Capture the cell that displays the provided text and extract its [x, y] central coordinate. 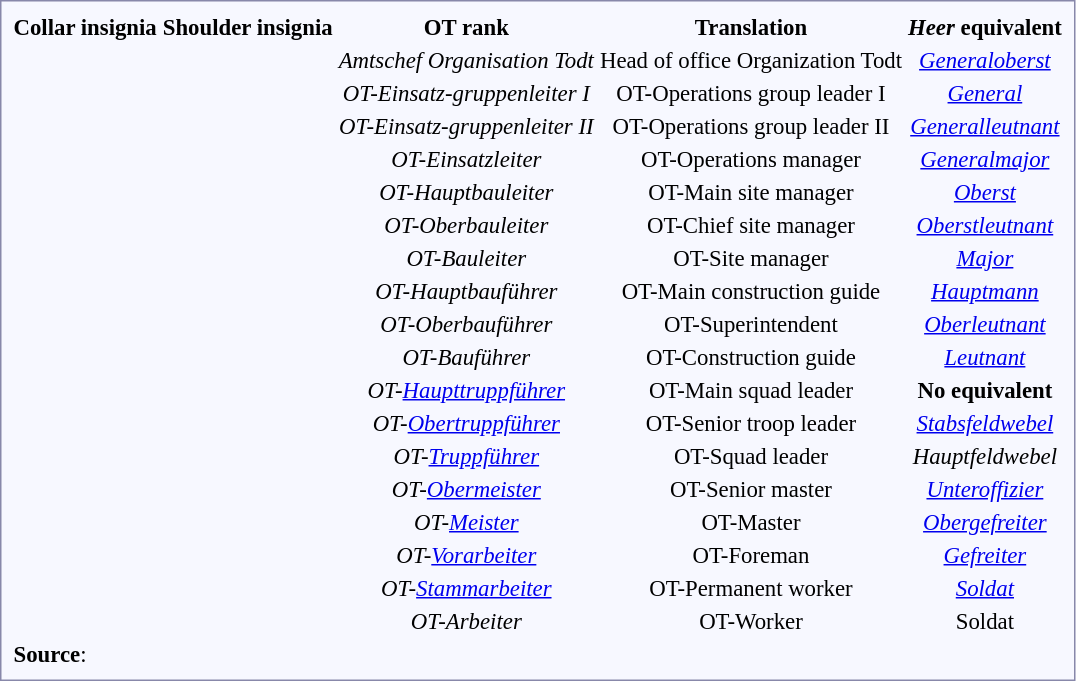
OT-Vorarbeiter [466, 555]
OT-Hauptbauführer [466, 291]
OT-Operations manager [750, 159]
OT-Haupttruppführer [466, 390]
OT-Superintendent [750, 324]
OT-Oberbauführer [466, 324]
OT-Einsatz-gruppenleiter I [466, 93]
OT-Einsatzleiter [466, 159]
Major [984, 258]
OT-Hauptbauleiter [466, 192]
OT-Master [750, 522]
OT-Main construction guide [750, 291]
OT-Truppführer [466, 456]
OT-Bauführer [466, 357]
OT-Obertruppführer [466, 423]
Oberleutnant [984, 324]
Obergefreiter [984, 522]
Generalleutnant [984, 126]
OT-Site manager [750, 258]
Oberst [984, 192]
OT-Operations group leader I [750, 93]
Hauptmann [984, 291]
OT-Obermeister [466, 489]
Source: [173, 654]
OT-Foreman [750, 555]
OT-Operations group leader II [750, 126]
OT-Construction guide [750, 357]
Unteroffizier [984, 489]
Amtschef Organisation Todt [466, 60]
OT-Permanent worker [750, 588]
Hauptfeldwebel [984, 456]
Gefreiter [984, 555]
OT-Chief site manager [750, 225]
OT-Main squad leader [750, 390]
General [984, 93]
OT-Arbeiter [466, 621]
Shoulder insignia [248, 27]
OT-Einsatz-gruppenleiter II [466, 126]
Oberstleutnant [984, 225]
OT-Senior master [750, 489]
Leutnant [984, 357]
Generalmajor [984, 159]
OT-Meister [466, 522]
OT-Bauleiter [466, 258]
Translation [750, 27]
OT-Squad leader [750, 456]
No equivalent [984, 390]
OT-Senior troop leader [750, 423]
OT rank [466, 27]
Heer equivalent [984, 27]
OT-Stammarbeiter [466, 588]
Stabsfeldwebel [984, 423]
OT-Worker [750, 621]
Head of office Organization Todt [750, 60]
OT-Main site manager [750, 192]
Generaloberst [984, 60]
OT-Oberbauleiter [466, 225]
Collar insignia [85, 27]
